Output the (x, y) coordinate of the center of the cell containing the given text.  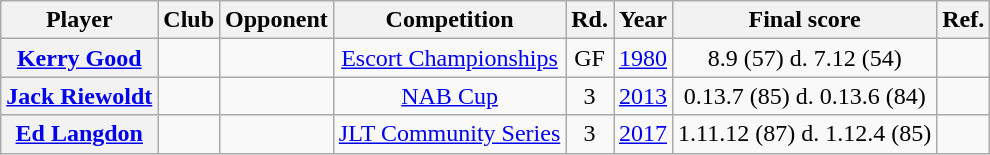
NAB Cup (449, 96)
Jack Riewoldt (80, 96)
Player (80, 20)
1980 (644, 58)
GF (590, 58)
Year (644, 20)
Escort Championships (449, 58)
8.9 (57) d. 7.12 (54) (805, 58)
JLT Community Series (449, 134)
1.11.12 (87) d. 1.12.4 (85) (805, 134)
Ref. (964, 20)
2017 (644, 134)
Kerry Good (80, 58)
Rd. (590, 20)
2013 (644, 96)
Competition (449, 20)
Final score (805, 20)
Club (189, 20)
Ed Langdon (80, 134)
0.13.7 (85) d. 0.13.6 (84) (805, 96)
Opponent (277, 20)
